Output the [X, Y] coordinate of the center of the cell containing the given text.  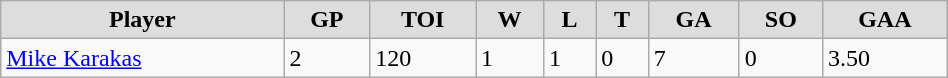
Mike Karakas [142, 58]
TOI [423, 20]
120 [423, 58]
SO [780, 20]
L [569, 20]
T [622, 20]
2 [327, 58]
W [510, 20]
7 [694, 58]
GA [694, 20]
GAA [884, 20]
GP [327, 20]
3.50 [884, 58]
Player [142, 20]
